Determine the (x, y) coordinate at the center of the cell enclosing the given text.  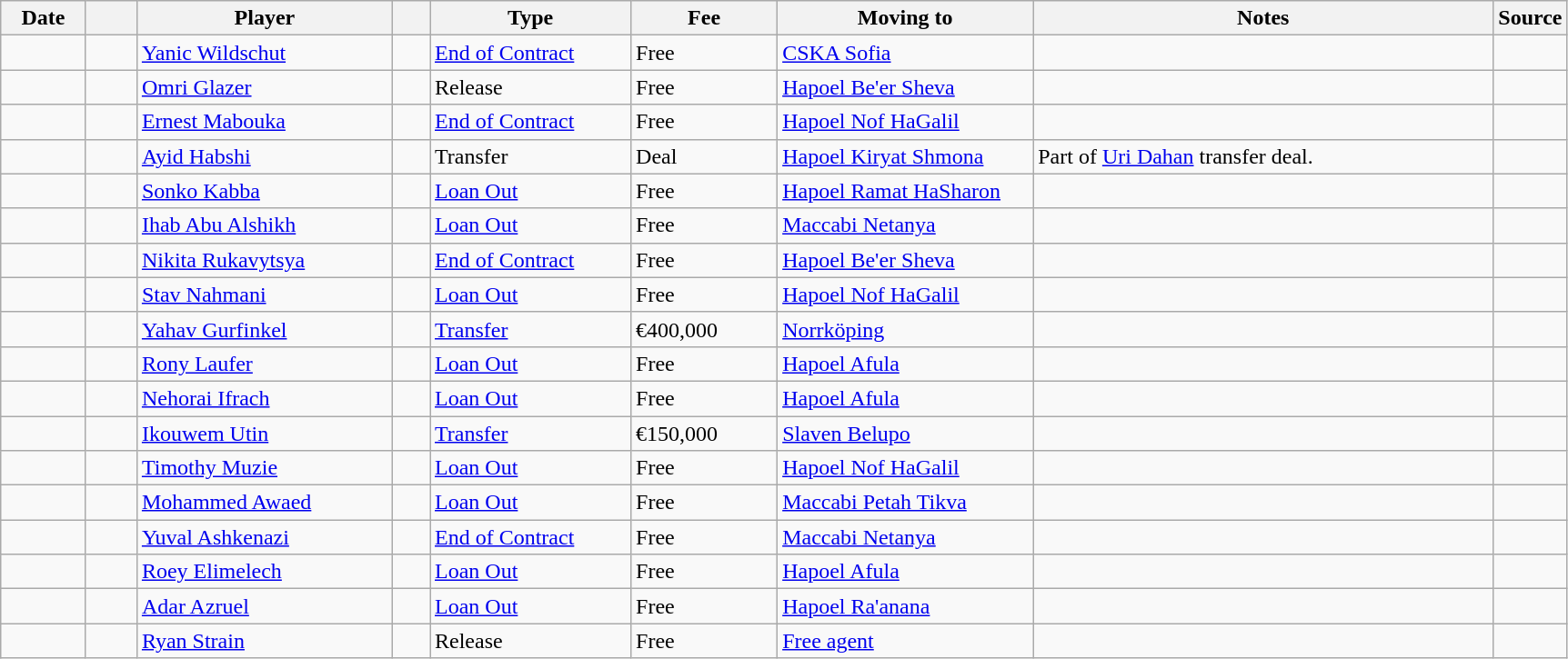
Source (1530, 18)
Mohammed Awaed (264, 503)
Ryan Strain (264, 641)
Roey Elimelech (264, 572)
Moving to (906, 18)
Deal (704, 156)
Hapoel Ra'anana (906, 606)
€400,000 (704, 329)
Date (44, 18)
Ikouwem Utin (264, 434)
Nikita Rukavytsya (264, 260)
Nehorai Ifrach (264, 398)
Omri Glazer (264, 87)
Hapoel Ramat HaSharon (906, 191)
Yuval Ashkenazi (264, 537)
Ernest Mabouka (264, 122)
Sonko Kabba (264, 191)
Yanic Wildschut (264, 53)
Fee (704, 18)
Maccabi Petah Tikva (906, 503)
Type (529, 18)
Norrköping (906, 329)
Timothy Muzie (264, 468)
€150,000 (704, 434)
Stav Nahmani (264, 295)
Part of Uri Dahan transfer deal. (1263, 156)
Ayid Habshi (264, 156)
Slaven Belupo (906, 434)
Free agent (906, 641)
Notes (1263, 18)
CSKA Sofia (906, 53)
Player (264, 18)
Adar Azruel (264, 606)
Hapoel Kiryat Shmona (906, 156)
Ihab Abu Alshikh (264, 225)
Yahav Gurfinkel (264, 329)
Rony Laufer (264, 364)
